Return [X, Y] of the center of cell containing provided text 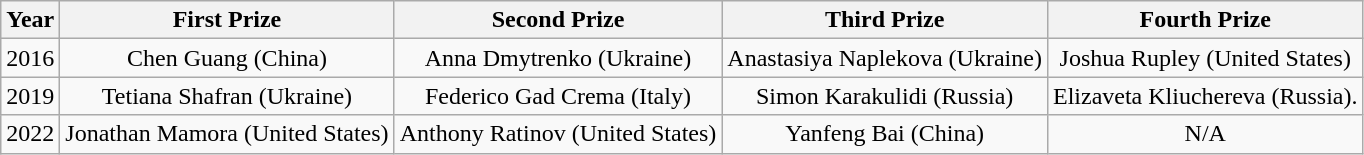
Tetiana Shafran (Ukraine) [227, 96]
Federico Gad Crema (Italy) [558, 96]
Fourth Prize [1205, 20]
Year [30, 20]
N/A [1205, 134]
Joshua Rupley (United States) [1205, 58]
Anna Dmytrenko (Ukraine) [558, 58]
Chen Guang (China) [227, 58]
Third Prize [885, 20]
Elizaveta Kliuchereva (Russia). [1205, 96]
Anthony Ratinov (United States) [558, 134]
2022 [30, 134]
2016 [30, 58]
Yanfeng Bai (China) [885, 134]
2019 [30, 96]
Simon Karakulidi (Russia) [885, 96]
First Prize [227, 20]
Jonathan Mamora (United States) [227, 134]
Second Prize [558, 20]
Anastasiya Naplekova (Ukraine) [885, 58]
